Determine the (x, y) coordinate at the center of the cell enclosing the given text.  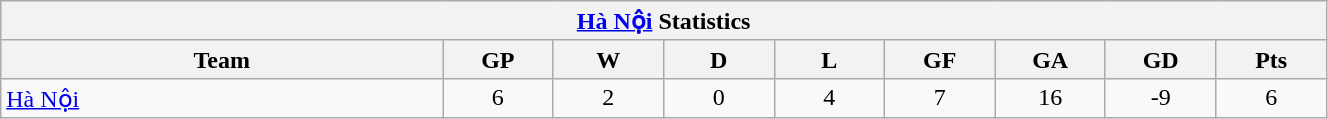
Hà Nội Statistics (664, 21)
Hà Nội (222, 98)
Team (222, 59)
Pts (1272, 59)
GP (498, 59)
16 (1050, 98)
-9 (1160, 98)
GF (939, 59)
0 (719, 98)
D (719, 59)
GD (1160, 59)
L (829, 59)
7 (939, 98)
4 (829, 98)
GA (1050, 59)
W (608, 59)
2 (608, 98)
